Capture the cell that displays the provided text and extract its (X, Y) central coordinate. 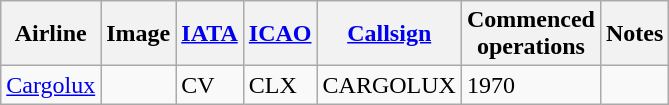
Commencedoperations (530, 34)
ICAO (280, 34)
CV (210, 85)
IATA (210, 34)
Image (138, 34)
Airline (51, 34)
CARGOLUX (389, 85)
1970 (530, 85)
Notes (634, 34)
CLX (280, 85)
Cargolux (51, 85)
Callsign (389, 34)
